Detect which cell encompasses the target text, then output its (X, Y) center coordinate. 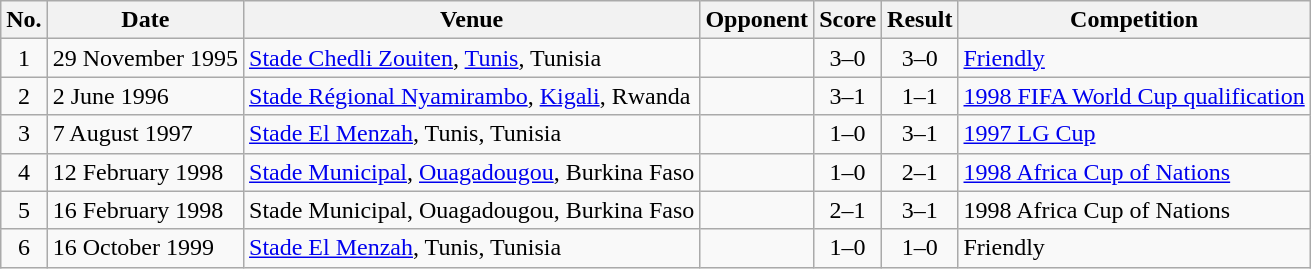
Competition (1134, 20)
7 August 1997 (145, 134)
No. (24, 20)
1998 FIFA World Cup qualification (1134, 96)
Date (145, 20)
29 November 1995 (145, 58)
Stade Chedli Zouiten, Tunis, Tunisia (472, 58)
5 (24, 210)
Venue (472, 20)
16 February 1998 (145, 210)
1997 LG Cup (1134, 134)
Opponent (757, 20)
6 (24, 248)
Stade Régional Nyamirambo, Kigali, Rwanda (472, 96)
2 June 1996 (145, 96)
1–1 (920, 96)
12 February 1998 (145, 172)
Result (920, 20)
1 (24, 58)
2 (24, 96)
Score (848, 20)
4 (24, 172)
3 (24, 134)
16 October 1999 (145, 248)
